Find where the given text appears and provide that cell's center as [X, Y] coordinate. 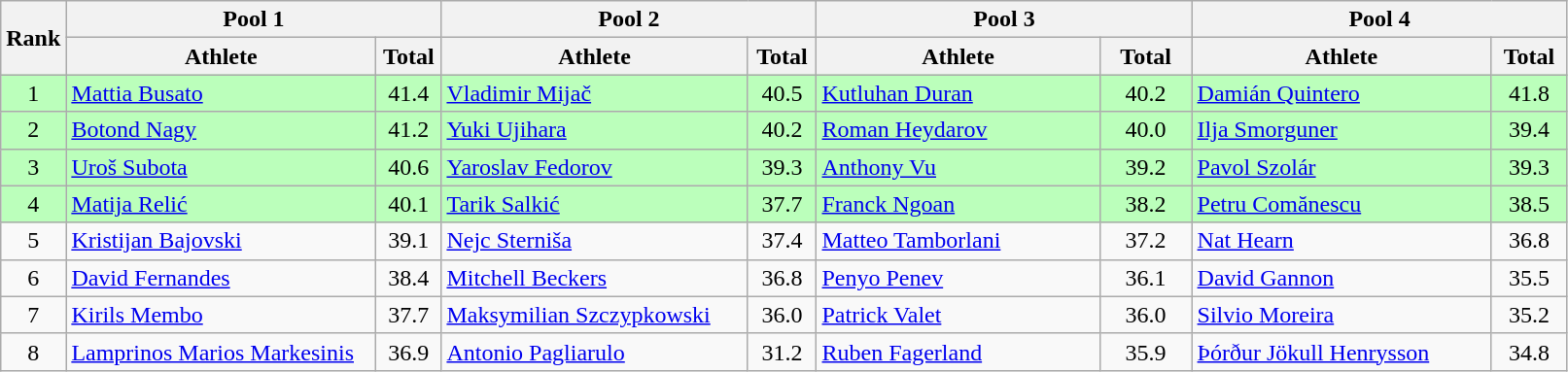
Pavol Szolár [1342, 167]
5 [33, 241]
Mattia Busato [222, 93]
David Gannon [1342, 278]
7 [33, 315]
Þórður Jökull Henrysson [1342, 352]
Kirils Membo [222, 315]
39.1 [408, 241]
35.2 [1529, 315]
Franck Ngoan [958, 204]
Vladimir Mijač [595, 93]
Penyo Penev [958, 278]
Nejc Sterniša [595, 241]
Anthony Vu [958, 167]
Silvio Moreira [1342, 315]
2 [33, 130]
Petru Comănescu [1342, 204]
35.9 [1145, 352]
Antonio Pagliarulo [595, 352]
36.9 [408, 352]
6 [33, 278]
39.4 [1529, 130]
40.6 [408, 167]
Matteo Tamborlani [958, 241]
Pool 2 [629, 19]
40.0 [1145, 130]
40.5 [782, 93]
37.2 [1145, 241]
41.4 [408, 93]
Pool 4 [1379, 19]
38.5 [1529, 204]
Lamprinos Marios Markesinis [222, 352]
Uroš Subota [222, 167]
34.8 [1529, 352]
Maksymilian Szczypkowski [595, 315]
31.2 [782, 352]
1 [33, 93]
35.5 [1529, 278]
41.8 [1529, 93]
Kutluhan Duran [958, 93]
Ruben Fagerland [958, 352]
Nat Hearn [1342, 241]
Roman Heydarov [958, 130]
8 [33, 352]
3 [33, 167]
Damián Quintero [1342, 93]
4 [33, 204]
38.2 [1145, 204]
39.2 [1145, 167]
Pool 1 [254, 19]
Pool 3 [1004, 19]
Patrick Valet [958, 315]
Rank [33, 38]
Botond Nagy [222, 130]
40.1 [408, 204]
Kristijan Bajovski [222, 241]
Tarik Salkić [595, 204]
38.4 [408, 278]
Mitchell Beckers [595, 278]
41.2 [408, 130]
36.1 [1145, 278]
Yuki Ujihara [595, 130]
Ilja Smorguner [1342, 130]
David Fernandes [222, 278]
Yaroslav Fedorov [595, 167]
Matija Relić [222, 204]
37.4 [782, 241]
